Return the [x, y] coordinate for the center point of the cell that contains the specified text.  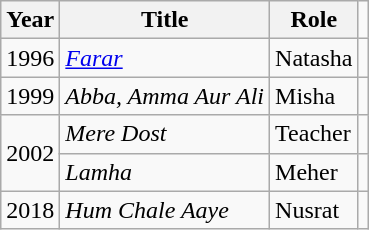
Title [165, 20]
Lamha [165, 172]
Nusrat [314, 210]
2002 [30, 153]
Year [30, 20]
Misha [314, 96]
Hum Chale Aaye [165, 210]
2018 [30, 210]
1999 [30, 96]
Meher [314, 172]
Natasha [314, 58]
Role [314, 20]
Abba, Amma Aur Ali [165, 96]
Mere Dost [165, 134]
Farar [165, 58]
1996 [30, 58]
Teacher [314, 134]
